For the text-containing cell, return its midpoint in [X, Y] coordinate format. 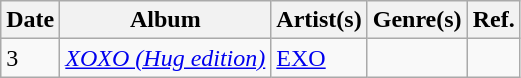
Artist(s) [319, 20]
Ref. [494, 20]
Album [166, 20]
Date [30, 20]
XOXO (Hug edition) [166, 58]
3 [30, 58]
Genre(s) [417, 20]
EXO [319, 58]
